Pinpoint the cell where the given text exists, returning its (x, y) midpoint coordinate. 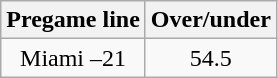
Pregame line (74, 20)
Miami –21 (74, 58)
54.5 (210, 58)
Over/under (210, 20)
